Scan for the cell matching the given text and deliver its [x, y] coordinate at center. 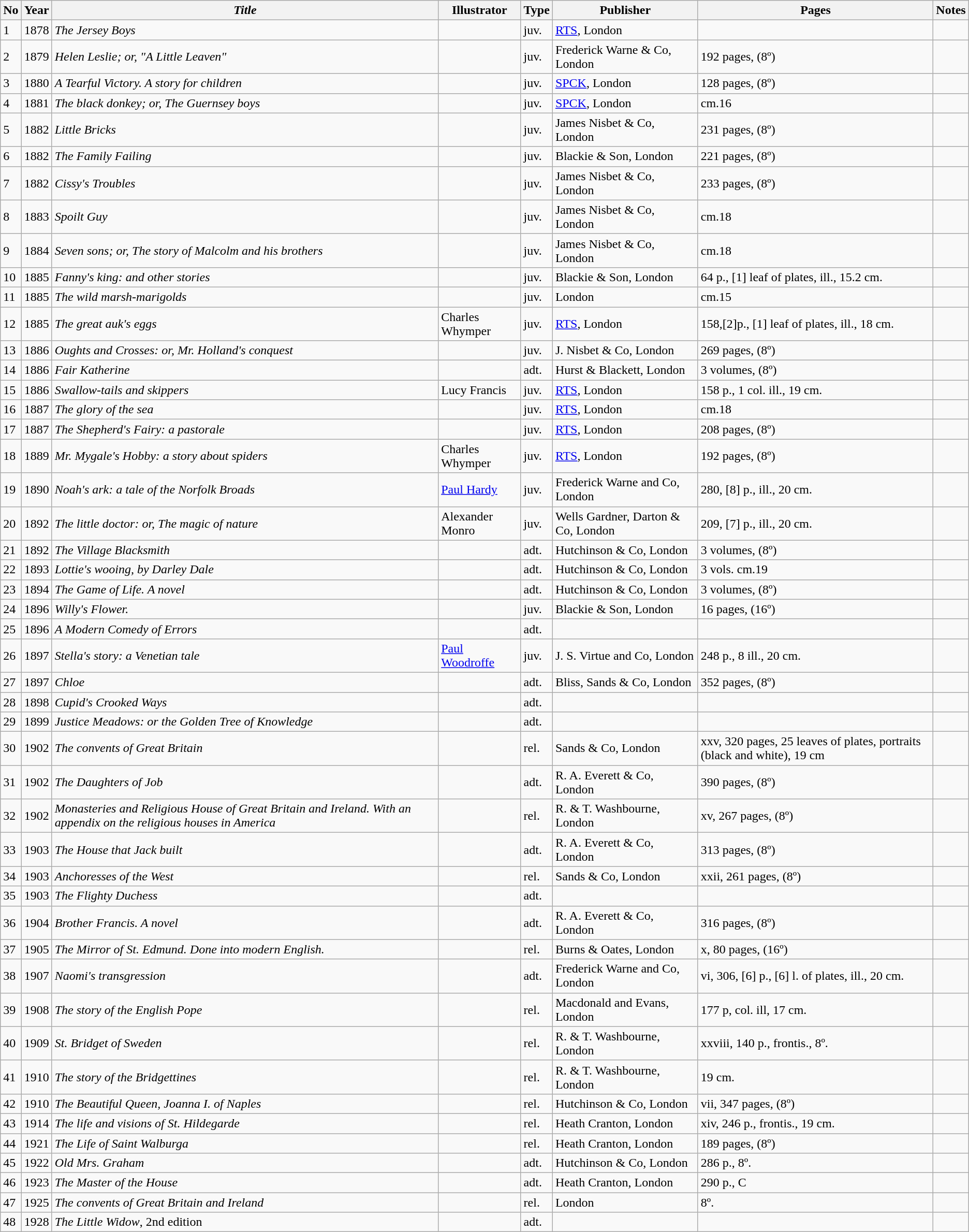
Justice Meadows: or the Golden Tree of Knowledge [245, 722]
1921 [36, 1143]
1899 [36, 722]
xxii, 261 pages, (8º) [816, 876]
1880 [36, 83]
J. Nisbet & Co, London [625, 351]
8º. [816, 1202]
Willy's Flower. [245, 609]
A Tearful Victory. A story for children [245, 83]
16 [11, 410]
35 [11, 896]
Chloe [245, 682]
The life and visions of St. Hildegarde [245, 1123]
St. Bridget of Sweden [245, 1043]
The Daughters of Job [245, 782]
Wells Gardner, Darton & Co, London [625, 523]
The Life of Saint Walburga [245, 1143]
1923 [36, 1183]
209, [7] p., ill., 20 cm. [816, 523]
Macdonald and Evans, London [625, 1010]
64 p., [1] leaf of plates, ill., 15.2 cm. [816, 277]
208 pages, (8º) [816, 429]
Monasteries and Religious House of Great Britain and Ireland. With an appendix on the religious houses in America [245, 816]
1908 [36, 1010]
290 p., C [816, 1183]
248 p., 8 ill., 20 cm. [816, 656]
27 [11, 682]
1893 [36, 570]
39 [11, 1010]
3 vols. cm.19 [816, 570]
Publisher [625, 10]
5 [11, 129]
1884 [36, 251]
Old Mrs. Graham [245, 1163]
28 [11, 702]
1 [11, 30]
286 p., 8º. [816, 1163]
Lucy Francis [479, 390]
Fanny's king: and other stories [245, 277]
Stella's story: a Venetian tale [245, 656]
390 pages, (8º) [816, 782]
Fair Katherine [245, 370]
47 [11, 1202]
1909 [36, 1043]
158 p., 1 col. ill., 19 cm. [816, 390]
xxviii, 140 p., frontis., 8º. [816, 1043]
The convents of Great Britain [245, 749]
40 [11, 1043]
xxv, 320 pages, 25 leaves of plates, portraits (black and white), 19 cm [816, 749]
22 [11, 570]
34 [11, 876]
29 [11, 722]
1894 [36, 589]
Cupid's Crooked Ways [245, 702]
1890 [36, 490]
Paul Woodroffe [479, 656]
A Modern Comedy of Errors [245, 629]
x, 80 pages, (16º) [816, 949]
Hurst & Blackett, London [625, 370]
269 pages, (8º) [816, 351]
42 [11, 1104]
Anchoresses of the West [245, 876]
The convents of Great Britain and Ireland [245, 1202]
Little Bricks [245, 129]
The Little Widow, 2nd edition [245, 1222]
3 [11, 83]
221 pages, (8º) [816, 156]
The Beautiful Queen, Joanna I. of Naples [245, 1104]
vi, 306, [6] p., [6] l. of plates, ill., 20 cm. [816, 976]
1881 [36, 103]
vii, 347 pages, (8º) [816, 1104]
Seven sons; or, The story of Malcolm and his brothers [245, 251]
30 [11, 749]
Burns & Oates, London [625, 949]
18 [11, 456]
16 pages, (16º) [816, 609]
Frederick Warne & Co, London [625, 57]
8 [11, 216]
13 [11, 351]
280, [8] p., ill., 20 cm. [816, 490]
The Jersey Boys [245, 30]
Title [245, 10]
The House that Jack built [245, 849]
7 [11, 183]
233 pages, (8º) [816, 183]
1907 [36, 976]
189 pages, (8º) [816, 1143]
128 pages, (8º) [816, 83]
Naomi's transgression [245, 976]
1878 [36, 30]
Noah's ark: a tale of the Norfolk Broads [245, 490]
The Flighty Duchess [245, 896]
Oughts and Crosses: or, Mr. Holland's conquest [245, 351]
Swallow-tails and skippers [245, 390]
23 [11, 589]
The story of the English Pope [245, 1010]
36 [11, 923]
The Shepherd's Fairy: a pastorale [245, 429]
The Family Failing [245, 156]
6 [11, 156]
32 [11, 816]
The Mirror of St. Edmund. Done into modern English. [245, 949]
Alexander Monro [479, 523]
19 cm. [816, 1077]
1879 [36, 57]
Year [36, 10]
10 [11, 277]
48 [11, 1222]
No [11, 10]
Helen Leslie; or, "A Little Leaven" [245, 57]
19 [11, 490]
1925 [36, 1202]
Spoilt Guy [245, 216]
cm.15 [816, 297]
41 [11, 1077]
44 [11, 1143]
1889 [36, 456]
31 [11, 782]
316 pages, (8º) [816, 923]
15 [11, 390]
1905 [36, 949]
The great auk's eggs [245, 323]
25 [11, 629]
17 [11, 429]
Notes [951, 10]
26 [11, 656]
1904 [36, 923]
352 pages, (8º) [816, 682]
Paul Hardy [479, 490]
231 pages, (8º) [816, 129]
The Master of the House [245, 1183]
11 [11, 297]
Pages [816, 10]
20 [11, 523]
12 [11, 323]
21 [11, 550]
1898 [36, 702]
Mr. Mygale's Hobby: a story about spiders [245, 456]
Type [536, 10]
The Village Blacksmith [245, 550]
xiv, 246 p., frontis., 19 cm. [816, 1123]
177 p, col. ill, 17 cm. [816, 1010]
4 [11, 103]
xv, 267 pages, (8º) [816, 816]
38 [11, 976]
The story of the Bridgettines [245, 1077]
46 [11, 1183]
Cissy's Troubles [245, 183]
The black donkey; or, The Guernsey boys [245, 103]
2 [11, 57]
1928 [36, 1222]
9 [11, 251]
Illustrator [479, 10]
24 [11, 609]
The wild marsh-marigolds [245, 297]
158,[2]p., [1] leaf of plates, ill., 18 cm. [816, 323]
37 [11, 949]
Lottie's wooing, by Darley Dale [245, 570]
The Game of Life. A novel [245, 589]
1914 [36, 1123]
313 pages, (8º) [816, 849]
1883 [36, 216]
45 [11, 1163]
33 [11, 849]
cm.16 [816, 103]
The little doctor: or, The magic of nature [245, 523]
Bliss, Sands & Co, London [625, 682]
1922 [36, 1163]
J. S. Virtue and Co, London [625, 656]
14 [11, 370]
Brother Francis. A novel [245, 923]
43 [11, 1123]
The glory of the sea [245, 410]
